Find where the given text appears and provide that cell's center as [X, Y] coordinate. 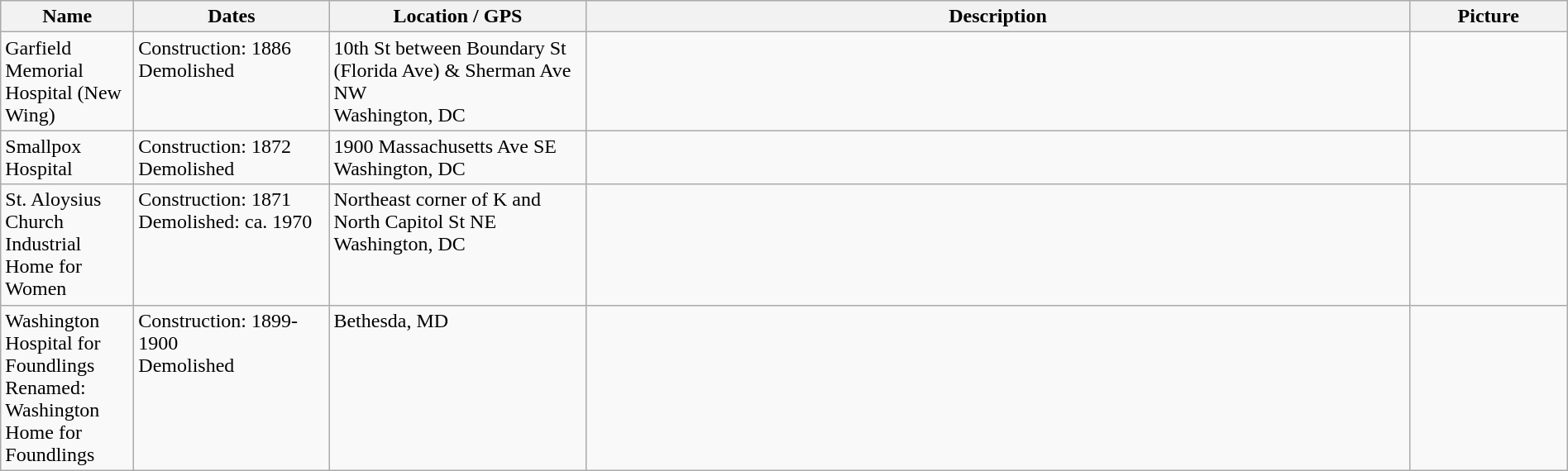
Construction: 1872 Demolished [232, 157]
Name [68, 17]
St. Aloysius Church Industrial Home for Women [68, 245]
Location / GPS [458, 17]
Washington Hospital for Foundlings Renamed: Washington Home for Foundlings [68, 388]
Construction: 1871 Demolished: ca. 1970 [232, 245]
Description [997, 17]
Bethesda, MD [458, 388]
Dates [232, 17]
Northeast corner of K and North Capitol St NE Washington, DC [458, 245]
Garfield Memorial Hospital (New Wing) [68, 81]
Picture [1489, 17]
1900 Massachusetts Ave SE Washington, DC [458, 157]
10th St between Boundary St (Florida Ave) & Sherman Ave NW Washington, DC [458, 81]
Construction: 1899-1900 Demolished [232, 388]
Construction: 1886 Demolished [232, 81]
Smallpox Hospital [68, 157]
